From the cell containing the given text, extract its center point as [x, y] coordinate. 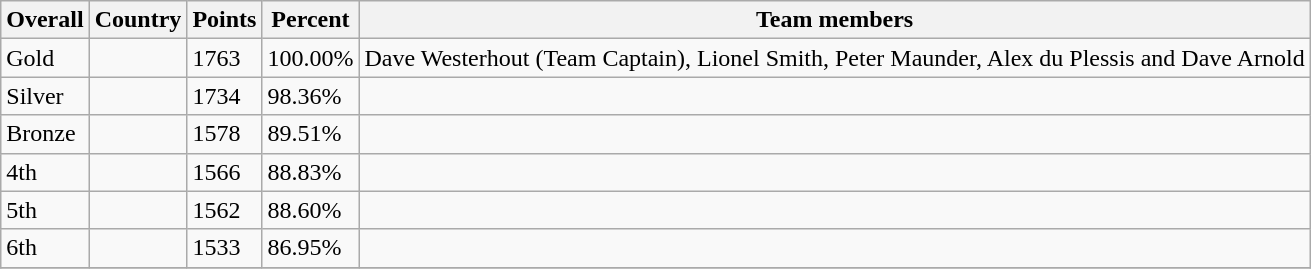
Bronze [45, 134]
Percent [310, 20]
Overall [45, 20]
86.95% [310, 248]
89.51% [310, 134]
Points [224, 20]
88.83% [310, 172]
1578 [224, 134]
4th [45, 172]
Gold [45, 58]
Country [138, 20]
Dave Westerhout (Team Captain), Lionel Smith, Peter Maunder, Alex du Plessis and Dave Arnold [834, 58]
1562 [224, 210]
5th [45, 210]
1763 [224, 58]
Team members [834, 20]
88.60% [310, 210]
100.00% [310, 58]
98.36% [310, 96]
1566 [224, 172]
Silver [45, 96]
1734 [224, 96]
1533 [224, 248]
6th [45, 248]
